Capture the cell that displays the provided text and extract its (x, y) central coordinate. 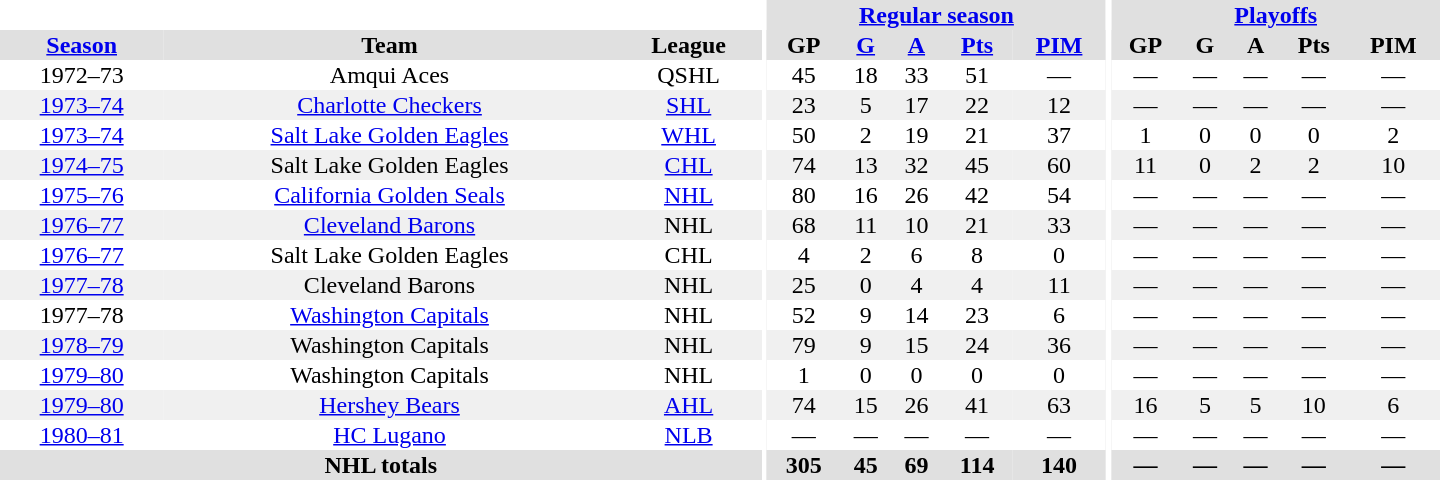
1975–76 (82, 195)
League (689, 45)
41 (978, 405)
SHL (689, 105)
32 (916, 165)
60 (1058, 165)
80 (804, 195)
24 (978, 345)
Charlotte Checkers (389, 105)
Hershey Bears (389, 405)
52 (804, 315)
54 (1058, 195)
18 (866, 75)
69 (916, 465)
QSHL (689, 75)
1974–75 (82, 165)
Team (389, 45)
AHL (689, 405)
51 (978, 75)
42 (978, 195)
Playoffs (1276, 15)
22 (978, 105)
NHL totals (381, 465)
NLB (689, 435)
Regular season (936, 15)
19 (916, 135)
79 (804, 345)
50 (804, 135)
1972–73 (82, 75)
13 (866, 165)
HC Lugano (389, 435)
25 (804, 285)
14 (916, 315)
114 (978, 465)
37 (1058, 135)
Amqui Aces (389, 75)
1980–81 (82, 435)
36 (1058, 345)
1978–79 (82, 345)
Season (82, 45)
68 (804, 225)
17 (916, 105)
140 (1058, 465)
WHL (689, 135)
63 (1058, 405)
305 (804, 465)
12 (1058, 105)
8 (978, 255)
California Golden Seals (389, 195)
